Pinpoint the cell where the given text exists, returning its (x, y) midpoint coordinate. 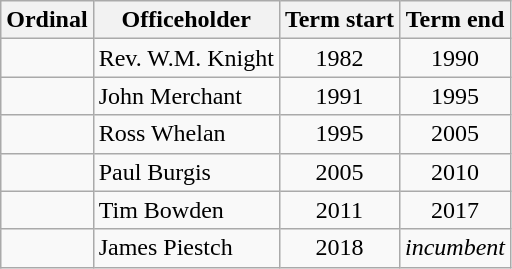
Tim Bowden (186, 210)
James Piestch (186, 248)
John Merchant (186, 96)
Ordinal (47, 20)
2011 (339, 210)
1990 (454, 58)
2010 (454, 172)
Officeholder (186, 20)
1991 (339, 96)
Ross Whelan (186, 134)
1982 (339, 58)
incumbent (454, 248)
2017 (454, 210)
2018 (339, 248)
Term end (454, 20)
Term start (339, 20)
Paul Burgis (186, 172)
Rev. W.M. Knight (186, 58)
